Output the (x, y) coordinate of the center of the cell containing the given text.  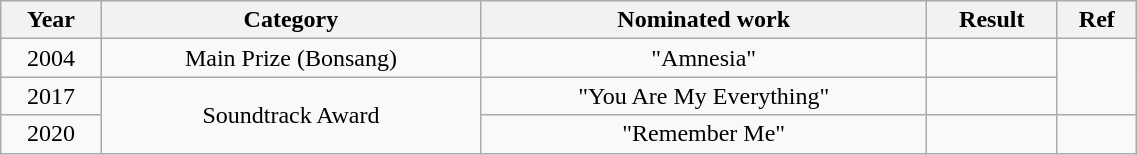
"Remember Me" (704, 134)
Soundtrack Award (290, 115)
2004 (51, 58)
Ref (1097, 20)
Result (992, 20)
Year (51, 20)
2020 (51, 134)
Main Prize (Bonsang) (290, 58)
"You Are My Everything" (704, 96)
2017 (51, 96)
Category (290, 20)
Nominated work (704, 20)
"Amnesia" (704, 58)
